Return (x, y) of the center of cell containing provided text 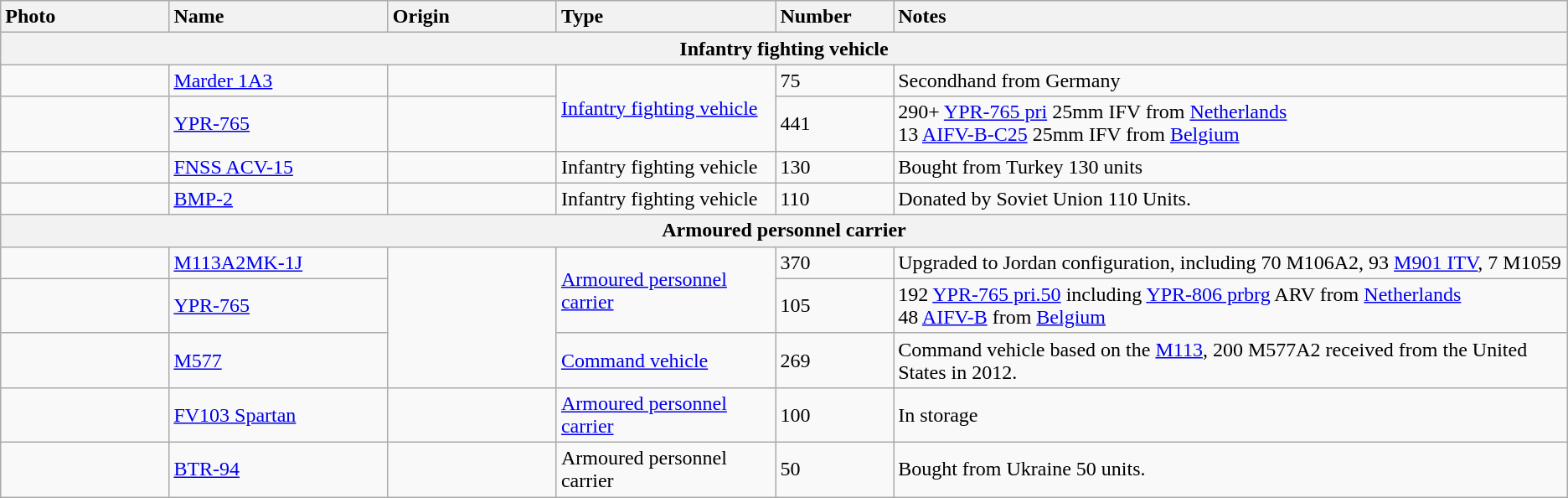
M113A2MK-1J (278, 262)
100 (834, 414)
75 (834, 80)
In storage (1231, 414)
Number (834, 17)
Upgraded to Jordan configuration, including 70 M106A2, 93 M901 ITV, 7 M1059 (1231, 262)
Bought from Ukraine 50 units. (1231, 469)
Donated by Soviet Union 110 Units. (1231, 199)
192 YPR-765 pri.50 including YPR-806 prbrg ARV from Netherlands48 AIFV-B from Belgium (1231, 305)
130 (834, 167)
Type (665, 17)
Armoured personnelcarrier (665, 469)
Name (278, 17)
Secondhand from Germany (1231, 80)
M577 (278, 361)
FV103 Spartan (278, 414)
BTR-94 (278, 469)
441 (834, 124)
Marder 1A3 (278, 80)
50 (834, 469)
105 (834, 305)
Command vehicle based on the M113, 200 M577A2 received from the United States in 2012. (1231, 361)
290+ YPR-765 pri 25mm IFV from Netherlands13 AIFV-B-C25 25mm IFV from Belgium (1231, 124)
Command vehicle (665, 361)
FNSS ACV-15 (278, 167)
BMP-2 (278, 199)
Origin (472, 17)
110 (834, 199)
370 (834, 262)
Photo (85, 17)
269 (834, 361)
Bought from Turkey 130 units (1231, 167)
Notes (1231, 17)
